From the cell containing the given text, extract its center point as (X, Y) coordinate. 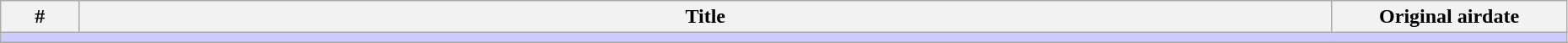
Original airdate (1449, 17)
# (40, 17)
Title (705, 17)
